Extract the [X, Y] coordinate from the center of the cell holding the provided text.  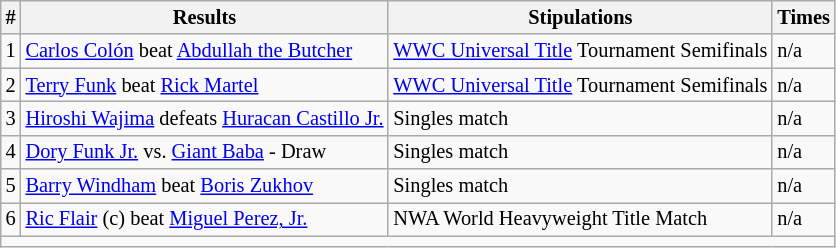
6 [11, 219]
Hiroshi Wajima defeats Huracan Castillo Jr. [205, 118]
1 [11, 51]
3 [11, 118]
4 [11, 152]
Results [205, 17]
Dory Funk Jr. vs. Giant Baba - Draw [205, 152]
Times [804, 17]
Ric Flair (c) beat Miguel Perez, Jr. [205, 219]
2 [11, 85]
Barry Windham beat Boris Zukhov [205, 186]
NWA World Heavyweight Title Match [580, 219]
Stipulations [580, 17]
Terry Funk beat Rick Martel [205, 85]
Carlos Colón beat Abdullah the Butcher [205, 51]
5 [11, 186]
# [11, 17]
